Extract the (X, Y) coordinate from the center of the cell holding the provided text.  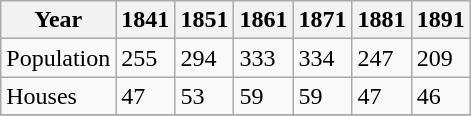
Houses (58, 96)
Population (58, 58)
333 (264, 58)
1881 (382, 20)
Year (58, 20)
46 (440, 96)
294 (204, 58)
1841 (146, 20)
1891 (440, 20)
247 (382, 58)
1851 (204, 20)
1861 (264, 20)
53 (204, 96)
1871 (322, 20)
334 (322, 58)
255 (146, 58)
209 (440, 58)
